Extract the (x, y) coordinate from the center of the cell holding the provided text.  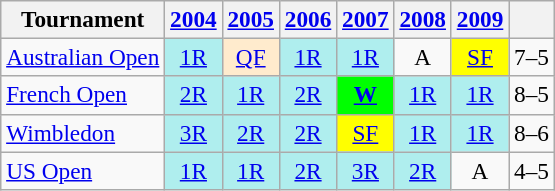
2008 (422, 19)
8–5 (532, 95)
Australian Open (83, 57)
2005 (250, 19)
Tournament (83, 19)
2004 (194, 19)
Wimbledon (83, 133)
2007 (366, 19)
French Open (83, 95)
7–5 (532, 57)
4–5 (532, 170)
QF (250, 57)
2009 (480, 19)
2006 (308, 19)
W (366, 95)
US Open (83, 170)
8–6 (532, 133)
